Determine the [X, Y] coordinate at the center of the cell enclosing the given text.  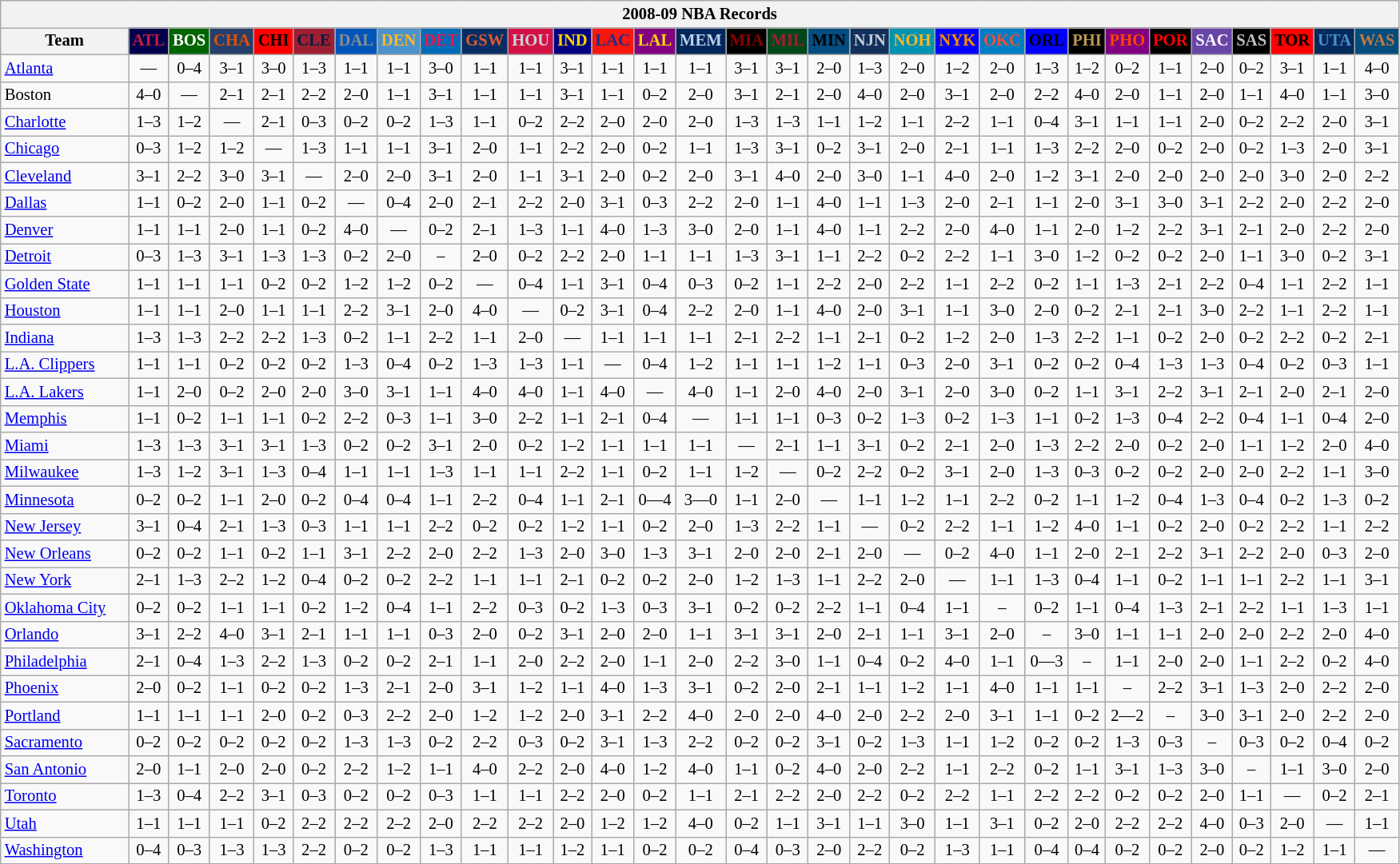
HOU [531, 41]
PHO [1127, 41]
POR [1171, 41]
Charlotte [65, 122]
New Jersey [65, 527]
Detroit [65, 257]
CHI [273, 41]
Utah [65, 823]
CHA [232, 41]
LAC [612, 41]
Dallas [65, 203]
LAL [655, 41]
Team [65, 41]
2008-09 NBA Records [700, 14]
Miami [65, 445]
GSW [485, 41]
PHI [1087, 41]
DET [441, 41]
WAS [1377, 41]
Golden State [65, 284]
Denver [65, 229]
Sacramento [65, 743]
L.A. Lakers [65, 392]
Orlando [65, 635]
UTA [1334, 41]
MIN [829, 41]
Indiana [65, 338]
Atlanta [65, 68]
DAL [357, 41]
New York [65, 580]
Chicago [65, 149]
Philadelphia [65, 661]
Portland [65, 715]
NOH [913, 41]
MIL [788, 41]
NYK [957, 41]
OKC [1003, 41]
MEM [700, 41]
Houston [65, 311]
New Orleans [65, 554]
Boston [65, 95]
TOR [1292, 41]
Oklahoma City [65, 607]
Phoenix [65, 688]
0—4 [655, 500]
SAC [1212, 41]
CLE [313, 41]
San Antonio [65, 770]
0—3 [1047, 661]
Washington [65, 850]
MIA [747, 41]
Milwaukee [65, 472]
IND [572, 41]
NJN [870, 41]
DEN [398, 41]
Cleveland [65, 176]
L.A. Clippers [65, 364]
BOS [189, 41]
3—0 [700, 500]
Memphis [65, 419]
Toronto [65, 796]
2—2 [1127, 715]
SAS [1251, 41]
ATL [149, 41]
Minnesota [65, 500]
ORL [1047, 41]
